Pinpoint the cell where the given text exists, returning its [x, y] midpoint coordinate. 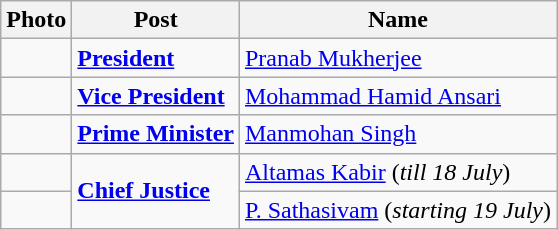
Altamas Kabir (till 18 July) [398, 172]
Vice President [156, 96]
Chief Justice [156, 191]
Manmohan Singh [398, 134]
President [156, 58]
Name [398, 20]
Prime Minister [156, 134]
P. Sathasivam (starting 19 July) [398, 210]
Post [156, 20]
Photo [36, 20]
Pranab Mukherjee [398, 58]
Mohammad Hamid Ansari [398, 96]
